Identify which cell holds the provided text, then report its [x, y] central coordinate. 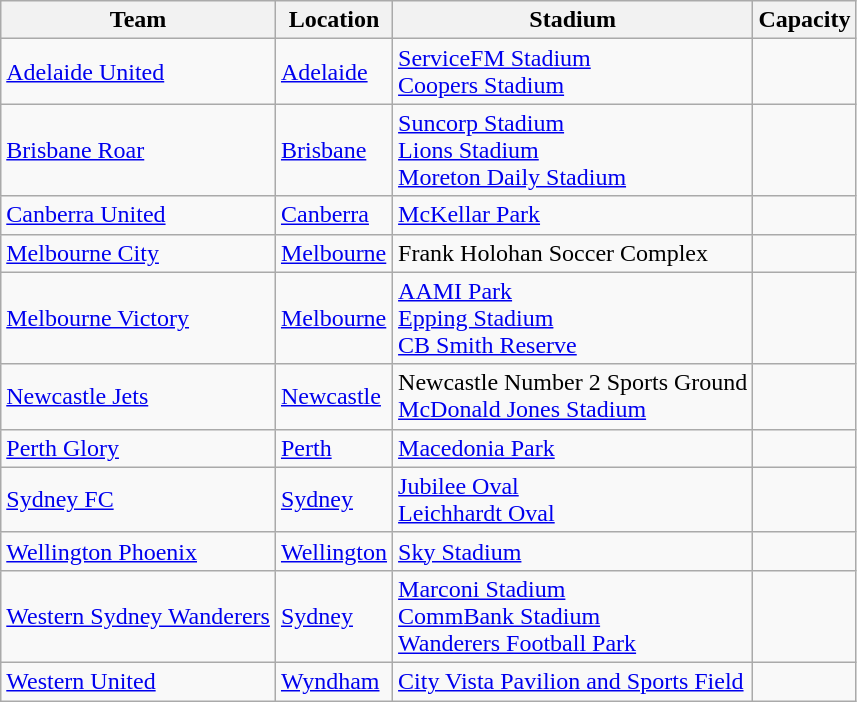
Melbourne Victory [138, 318]
City Vista Pavilion and Sports Field [573, 681]
Macedonia Park [573, 448]
Team [138, 20]
Newcastle [334, 396]
Frank Holohan Soccer Complex [573, 253]
Perth Glory [138, 448]
Melbourne City [138, 253]
Stadium [573, 20]
Newcastle Number 2 Sports GroundMcDonald Jones Stadium [573, 396]
Brisbane Roar [138, 150]
Newcastle Jets [138, 396]
Wellington [334, 551]
Canberra United [138, 215]
ServiceFM StadiumCoopers Stadium [573, 72]
Wellington Phoenix [138, 551]
Western United [138, 681]
Sky Stadium [573, 551]
Adelaide United [138, 72]
AAMI ParkEpping StadiumCB Smith Reserve [573, 318]
Location [334, 20]
Sydney FC [138, 500]
Marconi StadiumCommBank StadiumWanderers Football Park [573, 616]
Canberra [334, 215]
Western Sydney Wanderers [138, 616]
Brisbane [334, 150]
Wyndham [334, 681]
Suncorp StadiumLions StadiumMoreton Daily Stadium [573, 150]
Capacity [804, 20]
Adelaide [334, 72]
McKellar Park [573, 215]
Jubilee OvalLeichhardt Oval [573, 500]
Perth [334, 448]
